Search for the cell housing the specified text and yield its (x, y) center coordinate. 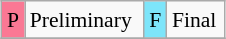
F (154, 20)
Final (196, 20)
Preliminary (84, 20)
P (12, 20)
